Extract the [x, y] coordinate from the center of the cell holding the provided text.  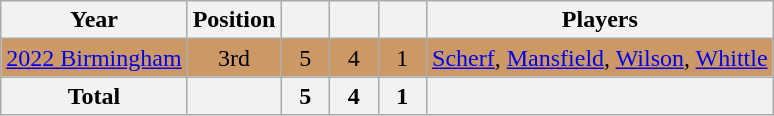
Total [94, 96]
Position [234, 20]
Scherf, Mansfield, Wilson, Whittle [600, 58]
2022 Birmingham [94, 58]
Year [94, 20]
Players [600, 20]
3rd [234, 58]
